Identify which cell holds the provided text, then report its [x, y] central coordinate. 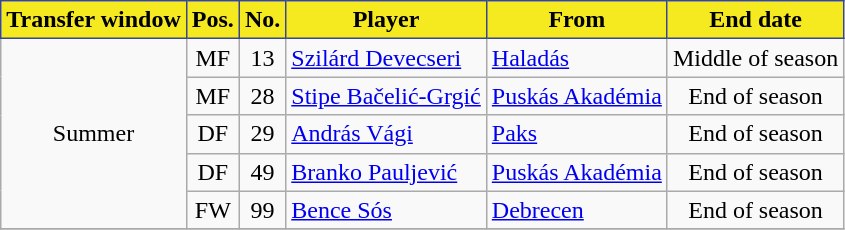
Stipe Bačelić-Grgić [386, 96]
Szilárd Devecseri [386, 58]
49 [262, 172]
29 [262, 134]
99 [262, 210]
13 [262, 58]
Haladás [576, 58]
Bence Sós [386, 210]
FW [212, 210]
28 [262, 96]
End date [755, 20]
Pos. [212, 20]
Middle of season [755, 58]
Paks [576, 134]
Branko Pauljević [386, 172]
Debrecen [576, 210]
András Vági [386, 134]
Summer [94, 134]
Transfer window [94, 20]
Player [386, 20]
From [576, 20]
No. [262, 20]
